Output the [X, Y] coordinate of the center of the cell containing the given text.  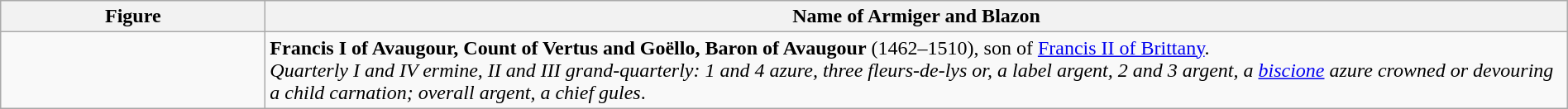
Figure [133, 17]
Name of Armiger and Blazon [916, 17]
